Extract the [X, Y] coordinate from the center of the cell holding the provided text.  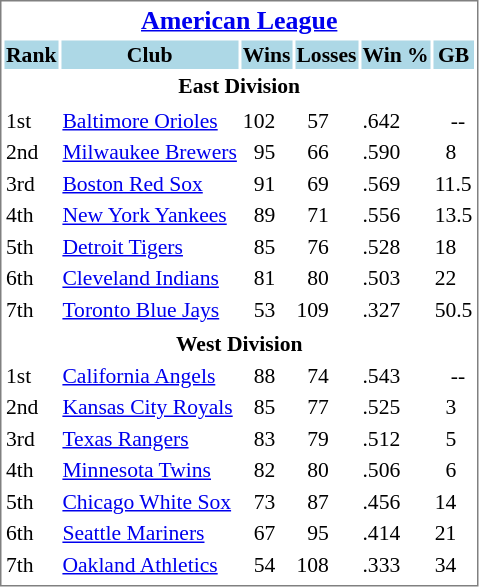
108 [326, 564]
109 [326, 310]
50.5 [454, 310]
California Angels [150, 376]
57 [326, 120]
Chicago White Sox [150, 502]
18 [454, 246]
6 [454, 470]
76 [326, 246]
34 [454, 564]
Kansas City Royals [150, 407]
West Division [238, 344]
79 [326, 438]
102 [266, 120]
Cleveland Indians [150, 278]
3 [454, 407]
Seattle Mariners [150, 533]
53 [266, 310]
77 [326, 407]
Losses [326, 54]
67 [266, 533]
.528 [396, 246]
81 [266, 278]
Win % [396, 54]
Baltimore Orioles [150, 120]
.590 [396, 152]
71 [326, 215]
East Division [238, 86]
Rank [30, 54]
82 [266, 470]
89 [266, 215]
.414 [396, 533]
11.5 [454, 184]
.569 [396, 184]
73 [266, 502]
.543 [396, 376]
Minnesota Twins [150, 470]
87 [326, 502]
14 [454, 502]
22 [454, 278]
21 [454, 533]
74 [326, 376]
.512 [396, 438]
8 [454, 152]
13.5 [454, 215]
American League [238, 20]
.506 [396, 470]
Oakland Athletics [150, 564]
Club [150, 54]
.642 [396, 120]
5 [454, 438]
.333 [396, 564]
Boston Red Sox [150, 184]
GB [454, 54]
Milwaukee Brewers [150, 152]
54 [266, 564]
.327 [396, 310]
.525 [396, 407]
.556 [396, 215]
66 [326, 152]
Toronto Blue Jays [150, 310]
91 [266, 184]
83 [266, 438]
69 [326, 184]
Detroit Tigers [150, 246]
.456 [396, 502]
Texas Rangers [150, 438]
Wins [266, 54]
.503 [396, 278]
88 [266, 376]
New York Yankees [150, 215]
